Identify which cell holds the provided text, then report its [X, Y] central coordinate. 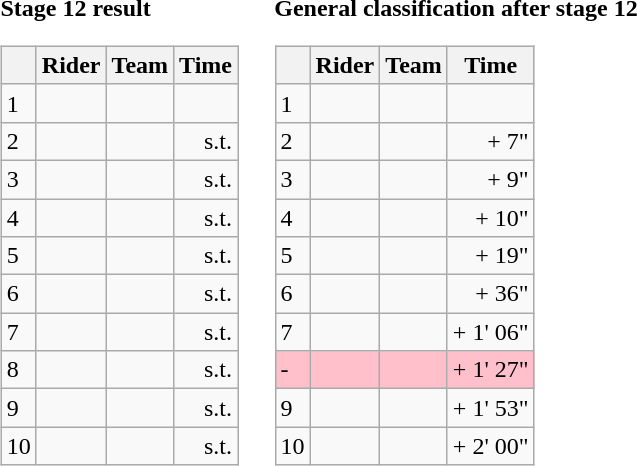
8 [18, 370]
+ 1' 06" [490, 332]
+ 1' 53" [490, 408]
+ 2' 00" [490, 446]
+ 7" [490, 141]
+ 9" [490, 179]
+ 1' 27" [490, 370]
- [292, 370]
+ 10" [490, 217]
+ 36" [490, 294]
+ 19" [490, 256]
